For the text-containing cell, return its midpoint in (X, Y) coordinate format. 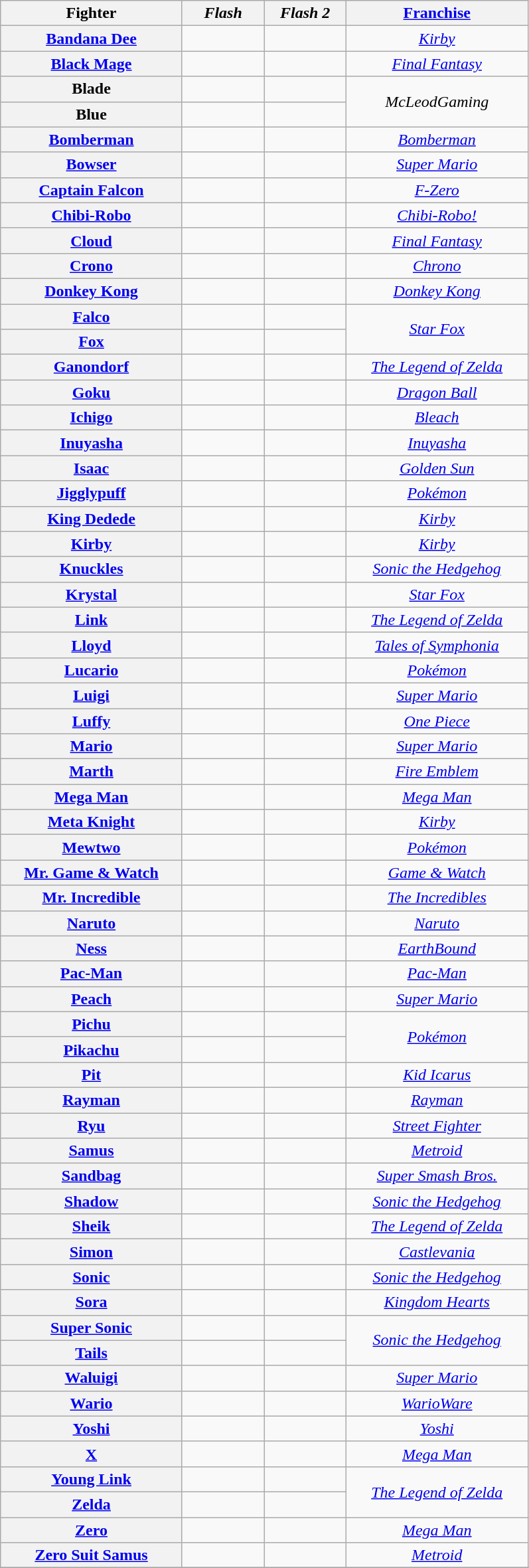
Fox (92, 342)
Captain Falcon (92, 190)
Castlevania (437, 1252)
Cloud (92, 240)
Blue (92, 114)
Peach (92, 999)
Falco (92, 317)
Knuckles (92, 569)
Young Link (92, 1479)
Game & Watch (437, 873)
Flash (223, 13)
Pit (92, 1075)
Chibi-Robo (92, 215)
Sora (92, 1302)
Mr. Game & Watch (92, 873)
Crono (92, 266)
X (92, 1454)
Dragon Ball (437, 392)
Lloyd (92, 645)
Fighter (92, 13)
Pichu (92, 1024)
EarthBound (437, 948)
Golden Sun (437, 468)
Super Smash Bros. (437, 1176)
Fire Emblem (437, 772)
Zelda (92, 1504)
Bowser (92, 165)
McLeodGaming (437, 102)
Link (92, 620)
Flash 2 (305, 13)
Ganondorf (92, 367)
Sonic (92, 1277)
WarioWare (437, 1403)
Shadow (92, 1201)
Chrono (437, 266)
Ness (92, 948)
The Incredibles (437, 898)
Bleach (437, 418)
Simon (92, 1252)
One Piece (437, 721)
Samus (92, 1151)
Blade (92, 89)
Mewtwo (92, 847)
Super Sonic (92, 1328)
Krystal (92, 594)
Luigi (92, 695)
Tails (92, 1353)
Isaac (92, 468)
Black Mage (92, 64)
Meta Knight (92, 822)
Ryu (92, 1126)
Franchise (437, 13)
Sandbag (92, 1176)
Sheik (92, 1227)
Pikachu (92, 1049)
Waluigi (92, 1378)
Mr. Incredible (92, 898)
Street Fighter (437, 1126)
Ichigo (92, 418)
Mario (92, 746)
Marth (92, 772)
King Dedede (92, 519)
Kid Icarus (437, 1075)
Jigglypuff (92, 493)
Tales of Symphonia (437, 645)
Lucario (92, 670)
Zero (92, 1529)
F-Zero (437, 190)
Zero Suit Samus (92, 1555)
Wario (92, 1403)
Chibi-Robo! (437, 215)
Bandana Dee (92, 39)
Kingdom Hearts (437, 1302)
Luffy (92, 721)
Goku (92, 392)
